Scan for the cell matching the given text and deliver its [X, Y] coordinate at center. 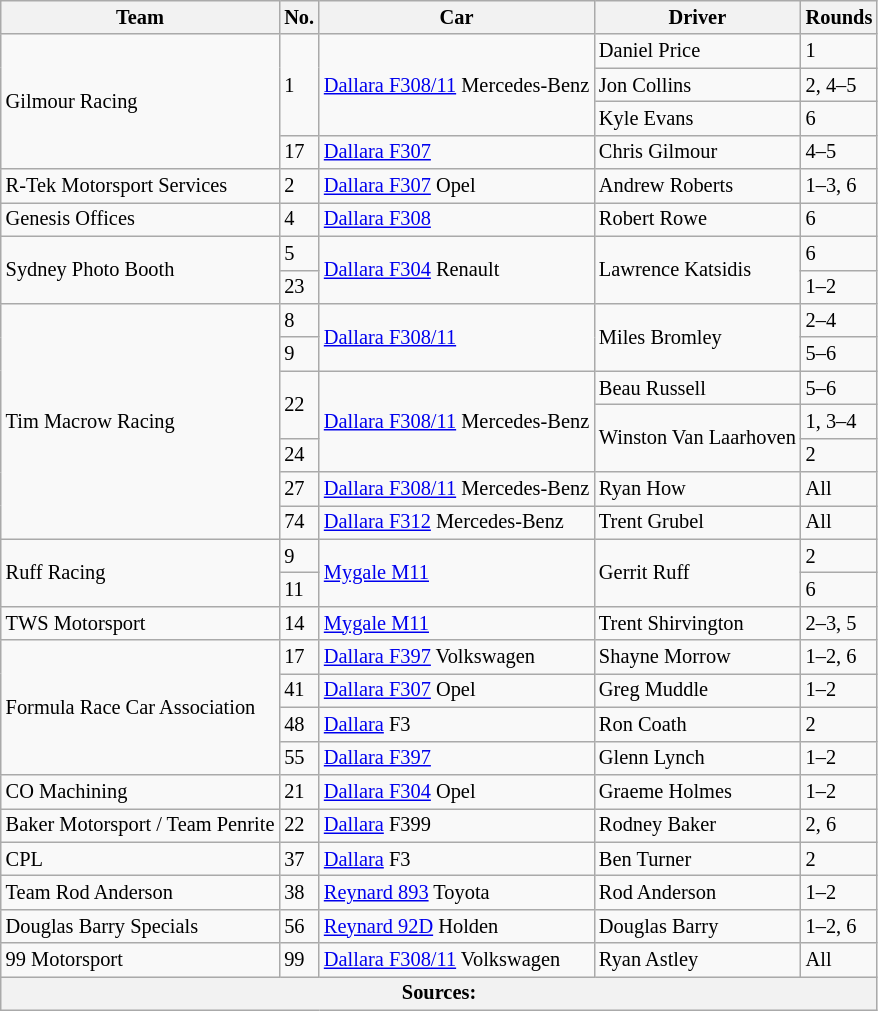
Gerrit Ruff [698, 572]
Car [456, 17]
Shayne Morrow [698, 657]
Beau Russell [698, 388]
Sources: [439, 993]
Graeme Holmes [698, 791]
Andrew Roberts [698, 186]
Douglas Barry Specials [140, 926]
5 [299, 253]
Formula Race Car Association [140, 708]
41 [299, 690]
Rod Anderson [698, 892]
2, 6 [840, 825]
Driver [698, 17]
Reynard 893 Toyota [456, 892]
Ryan How [698, 489]
1–3, 6 [840, 186]
Dallara F308 [456, 219]
Dallara F304 Renault [456, 270]
TWS Motorsport [140, 623]
Ruff Racing [140, 572]
Team Rod Anderson [140, 892]
Dallara F312 Mercedes-Benz [456, 522]
Dallara F307 [456, 152]
Ben Turner [698, 859]
Dallara F308/11 [456, 336]
38 [299, 892]
Jon Collins [698, 85]
11 [299, 589]
Trent Grubel [698, 522]
Rounds [840, 17]
Tim Macrow Racing [140, 421]
Chris Gilmour [698, 152]
27 [299, 489]
CO Machining [140, 791]
Ron Coath [698, 724]
R-Tek Motorsport Services [140, 186]
55 [299, 758]
2–3, 5 [840, 623]
74 [299, 522]
24 [299, 455]
4–5 [840, 152]
23 [299, 287]
Dallara F397 Volkswagen [456, 657]
Team [140, 17]
Kyle Evans [698, 118]
Miles Bromley [698, 336]
1, 3–4 [840, 421]
14 [299, 623]
Robert Rowe [698, 219]
8 [299, 320]
48 [299, 724]
Gilmour Racing [140, 102]
Rodney Baker [698, 825]
Lawrence Katsidis [698, 270]
Dallara F399 [456, 825]
Douglas Barry [698, 926]
Dallara F304 Opel [456, 791]
37 [299, 859]
Dallara F308/11 Volkswagen [456, 960]
21 [299, 791]
Daniel Price [698, 51]
Sydney Photo Booth [140, 270]
Genesis Offices [140, 219]
4 [299, 219]
Winston Van Laarhoven [698, 438]
2–4 [840, 320]
Glenn Lynch [698, 758]
Ryan Astley [698, 960]
Greg Muddle [698, 690]
CPL [140, 859]
Trent Shirvington [698, 623]
Baker Motorsport / Team Penrite [140, 825]
Dallara F397 [456, 758]
Reynard 92D Holden [456, 926]
No. [299, 17]
2, 4–5 [840, 85]
99 Motorsport [140, 960]
99 [299, 960]
56 [299, 926]
